Return the (X, Y) coordinate for the center point of the cell that contains the specified text.  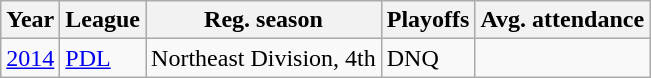
2014 (30, 58)
League (103, 20)
Northeast Division, 4th (264, 58)
Avg. attendance (562, 20)
DNQ (428, 58)
Playoffs (428, 20)
Reg. season (264, 20)
Year (30, 20)
PDL (103, 58)
